Determine the (x, y) coordinate at the center of the cell enclosing the given text.  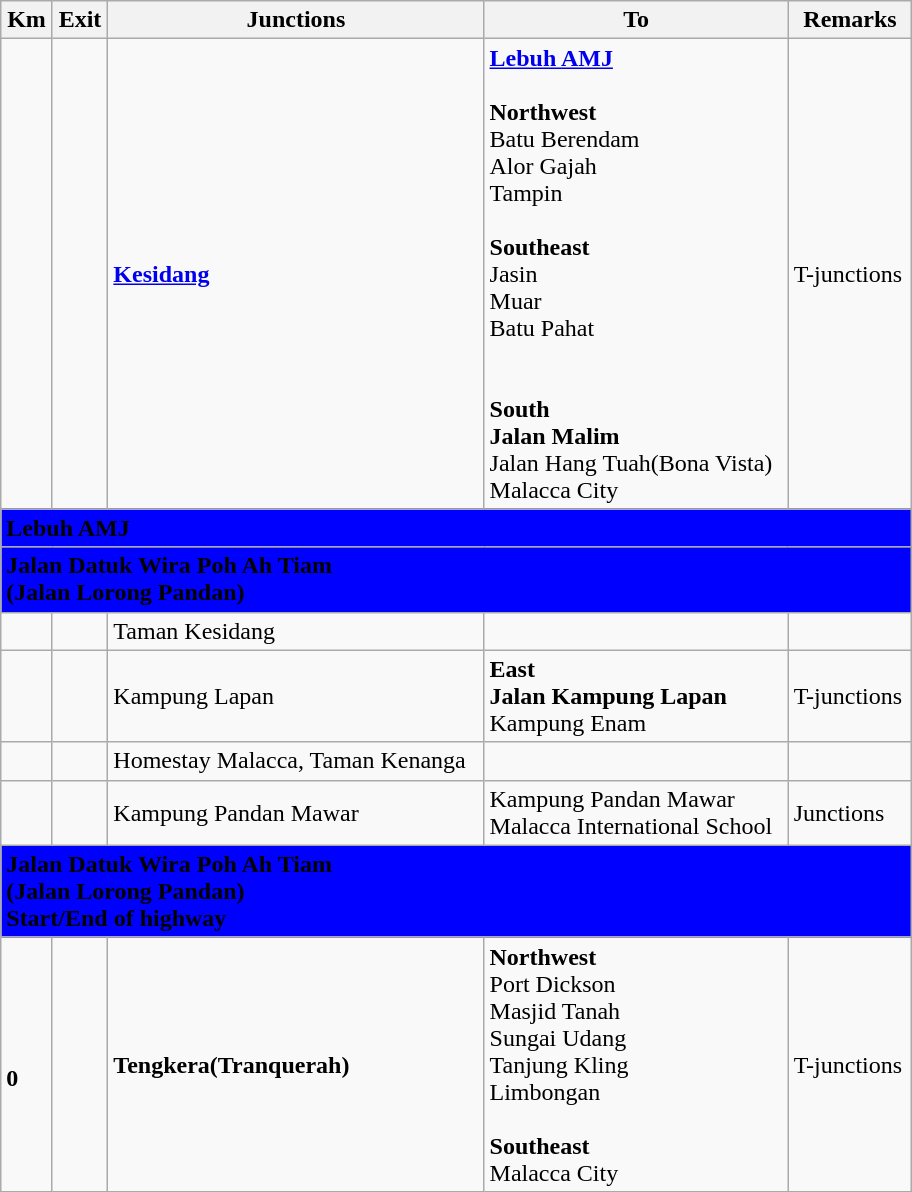
0 (26, 1064)
Taman Kesidang (296, 631)
Lebuh AMJNorthwest Batu Berendam Alor Gajah TampinSoutheast Jasin Muar Batu PahatSouth Jalan Malim Jalan Hang Tuah(Bona Vista) Malacca City (636, 274)
Kesidang (296, 274)
Kampung Pandan MawarMalacca International School (636, 812)
Tengkera(Tranquerah) (296, 1064)
Km (26, 20)
Northwest Port Dickson Masjid Tanah Sungai Udang Tanjung Kling Limbongan Southeast Malacca City (636, 1064)
Kampung Lapan (296, 696)
Remarks (850, 20)
EastJalan Kampung LapanKampung Enam (636, 696)
To (636, 20)
Lebuh AMJ (456, 528)
Jalan Datuk Wira Poh Ah Tiam(Jalan Lorong Pandan)Start/End of highway (456, 891)
Homestay Malacca, Taman Kenanga (296, 761)
Exit (80, 20)
Jalan Datuk Wira Poh Ah Tiam(Jalan Lorong Pandan) (456, 580)
Kampung Pandan Mawar (296, 812)
